From the cell containing the given text, extract its center point as [X, Y] coordinate. 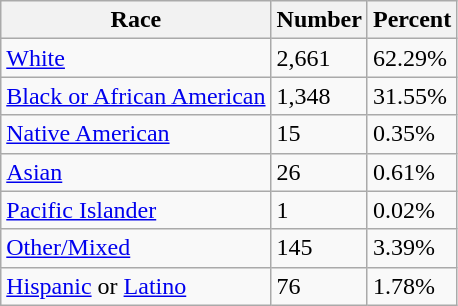
0.35% [412, 134]
1.78% [412, 286]
White [136, 58]
Race [136, 20]
0.61% [412, 172]
145 [319, 248]
76 [319, 286]
2,661 [319, 58]
26 [319, 172]
Hispanic or Latino [136, 286]
Asian [136, 172]
Percent [412, 20]
Number [319, 20]
15 [319, 134]
Other/Mixed [136, 248]
Pacific Islander [136, 210]
62.29% [412, 58]
0.02% [412, 210]
Black or African American [136, 96]
1 [319, 210]
3.39% [412, 248]
Native American [136, 134]
1,348 [319, 96]
31.55% [412, 96]
